Scan for the cell matching the given text and deliver its (x, y) coordinate at center. 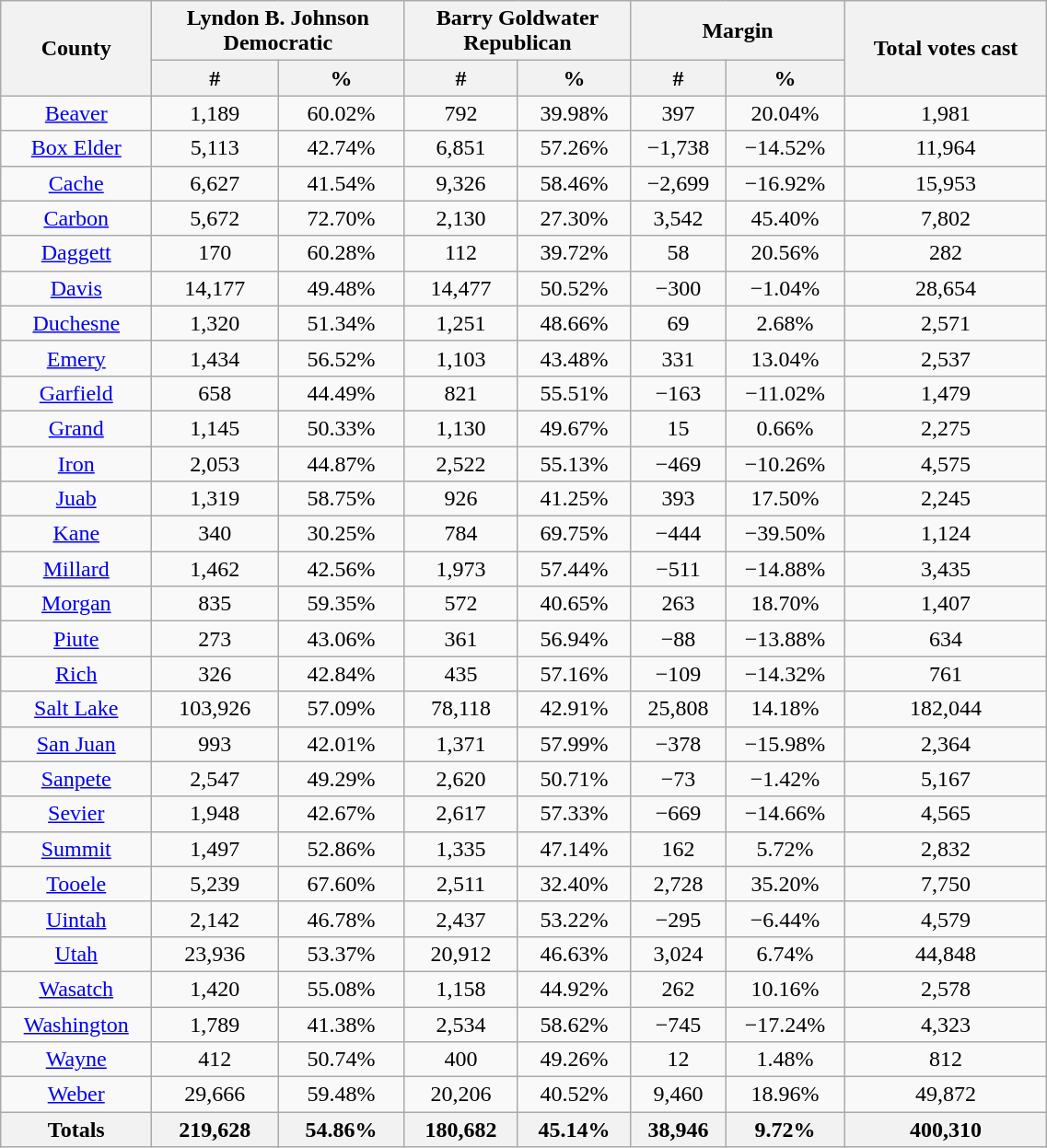
Sevier (76, 814)
1,189 (215, 113)
Carbon (76, 218)
Utah (76, 954)
162 (678, 849)
812 (946, 1060)
69 (678, 323)
41.38% (341, 1025)
2,053 (215, 463)
53.37% (341, 954)
326 (215, 674)
4,575 (946, 463)
San Juan (76, 744)
25,808 (678, 709)
1,320 (215, 323)
262 (678, 989)
49.48% (341, 288)
Uintah (76, 919)
42.67% (341, 814)
1,434 (215, 358)
2,245 (946, 499)
Summit (76, 849)
263 (678, 604)
393 (678, 499)
56.94% (575, 639)
7,750 (946, 884)
Kane (76, 534)
40.65% (575, 604)
59.35% (341, 604)
1.48% (785, 1060)
44,848 (946, 954)
658 (215, 393)
14,477 (460, 288)
53.22% (575, 919)
58.75% (341, 499)
29,666 (215, 1095)
2.68% (785, 323)
−14.52% (785, 148)
1,420 (215, 989)
761 (946, 674)
44.87% (341, 463)
2,547 (215, 779)
72.70% (341, 218)
20,206 (460, 1095)
−88 (678, 639)
1,789 (215, 1025)
2,130 (460, 218)
Grand (76, 428)
58.46% (575, 183)
−378 (678, 744)
Cache (76, 183)
49.29% (341, 779)
282 (946, 253)
634 (946, 639)
55.51% (575, 393)
5,113 (215, 148)
−6.44% (785, 919)
Rich (76, 674)
30.25% (341, 534)
340 (215, 534)
Millard (76, 569)
42.74% (341, 148)
38,946 (678, 1130)
7,802 (946, 218)
182,044 (946, 709)
15,953 (946, 183)
2,142 (215, 919)
112 (460, 253)
5,239 (215, 884)
20.04% (785, 113)
Sanpete (76, 779)
−13.88% (785, 639)
48.66% (575, 323)
42.91% (575, 709)
926 (460, 499)
Juab (76, 499)
400 (460, 1060)
835 (215, 604)
57.16% (575, 674)
18.70% (785, 604)
Tooele (76, 884)
Beaver (76, 113)
−295 (678, 919)
35.20% (785, 884)
42.56% (341, 569)
57.44% (575, 569)
9,460 (678, 1095)
54.86% (341, 1130)
Morgan (76, 604)
55.08% (341, 989)
51.34% (341, 323)
58.62% (575, 1025)
52.86% (341, 849)
1,407 (946, 604)
60.28% (341, 253)
46.63% (575, 954)
57.33% (575, 814)
792 (460, 113)
0.66% (785, 428)
Box Elder (76, 148)
1,145 (215, 428)
2,578 (946, 989)
−14.88% (785, 569)
Wayne (76, 1060)
Barry GoldwaterRepublican (518, 31)
170 (215, 253)
23,936 (215, 954)
Margin (738, 31)
435 (460, 674)
−469 (678, 463)
2,364 (946, 744)
Totals (76, 1130)
1,948 (215, 814)
60.02% (341, 113)
50.74% (341, 1060)
−1.42% (785, 779)
6.74% (785, 954)
2,832 (946, 849)
−14.32% (785, 674)
−15.98% (785, 744)
1,497 (215, 849)
56.52% (341, 358)
20,912 (460, 954)
67.60% (341, 884)
219,628 (215, 1130)
40.52% (575, 1095)
46.78% (341, 919)
1,103 (460, 358)
50.33% (341, 428)
69.75% (575, 534)
−11.02% (785, 393)
15 (678, 428)
−17.24% (785, 1025)
41.25% (575, 499)
993 (215, 744)
572 (460, 604)
1,462 (215, 569)
43.48% (575, 358)
273 (215, 639)
45.40% (785, 218)
412 (215, 1060)
Washington (76, 1025)
55.13% (575, 463)
50.71% (575, 779)
4,565 (946, 814)
9,326 (460, 183)
−163 (678, 393)
−10.26% (785, 463)
14,177 (215, 288)
−669 (678, 814)
59.48% (341, 1095)
58 (678, 253)
45.14% (575, 1130)
5.72% (785, 849)
18.96% (785, 1095)
103,926 (215, 709)
50.52% (575, 288)
397 (678, 113)
2,511 (460, 884)
78,118 (460, 709)
Wasatch (76, 989)
2,522 (460, 463)
Piute (76, 639)
−73 (678, 779)
28,654 (946, 288)
42.01% (341, 744)
57.09% (341, 709)
400,310 (946, 1130)
49.26% (575, 1060)
1,319 (215, 499)
Total votes cast (946, 48)
32.40% (575, 884)
Iron (76, 463)
−444 (678, 534)
1,335 (460, 849)
43.06% (341, 639)
6,851 (460, 148)
1,130 (460, 428)
−745 (678, 1025)
−2,699 (678, 183)
180,682 (460, 1130)
Lyndon B. JohnsonDemocratic (278, 31)
Daggett (76, 253)
3,024 (678, 954)
Salt Lake (76, 709)
3,542 (678, 218)
−16.92% (785, 183)
Garfield (76, 393)
49.67% (575, 428)
784 (460, 534)
44.92% (575, 989)
10.16% (785, 989)
2,534 (460, 1025)
−300 (678, 288)
−14.66% (785, 814)
39.98% (575, 113)
2,728 (678, 884)
6,627 (215, 183)
1,124 (946, 534)
1,251 (460, 323)
41.54% (341, 183)
47.14% (575, 849)
2,620 (460, 779)
3,435 (946, 569)
−1.04% (785, 288)
2,617 (460, 814)
4,323 (946, 1025)
1,158 (460, 989)
5,672 (215, 218)
331 (678, 358)
Weber (76, 1095)
821 (460, 393)
County (76, 48)
1,371 (460, 744)
−511 (678, 569)
12 (678, 1060)
42.84% (341, 674)
−1,738 (678, 148)
1,479 (946, 393)
57.99% (575, 744)
49,872 (946, 1095)
27.30% (575, 218)
44.49% (341, 393)
20.56% (785, 253)
2,275 (946, 428)
2,537 (946, 358)
Duchesne (76, 323)
1,981 (946, 113)
4,579 (946, 919)
2,571 (946, 323)
361 (460, 639)
14.18% (785, 709)
5,167 (946, 779)
Davis (76, 288)
2,437 (460, 919)
11,964 (946, 148)
57.26% (575, 148)
9.72% (785, 1130)
−39.50% (785, 534)
Emery (76, 358)
1,973 (460, 569)
17.50% (785, 499)
13.04% (785, 358)
−109 (678, 674)
39.72% (575, 253)
